Pinpoint the cell where the given text exists, returning its [X, Y] midpoint coordinate. 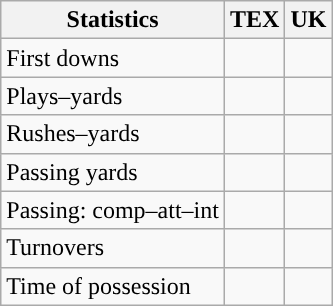
UK [308, 20]
Plays–yards [113, 96]
Rushes–yards [113, 134]
TEX [254, 20]
First downs [113, 58]
Statistics [113, 20]
Passing yards [113, 172]
Passing: comp–att–int [113, 210]
Turnovers [113, 248]
Time of possession [113, 286]
